Determine the (X, Y) coordinate at the center of the cell enclosing the given text.  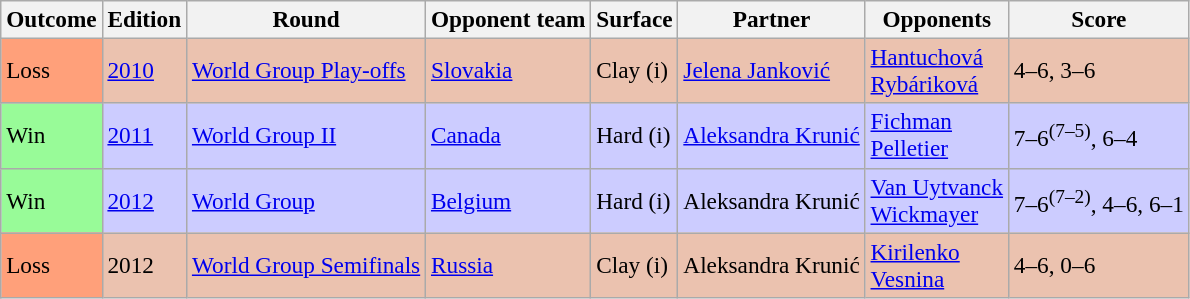
Kirilenko Vesnina (936, 264)
Surface (634, 19)
World Group (306, 200)
Outcome (52, 19)
Russia (508, 264)
4–6, 0–6 (1098, 264)
Opponent team (508, 19)
Partner (772, 19)
Round (306, 19)
Fichman Pelletier (936, 136)
World Group Play-offs (306, 70)
7–6(7–2), 4–6, 6–1 (1098, 200)
World Group II (306, 136)
Hantuchová Rybáriková (936, 70)
Score (1098, 19)
Opponents (936, 19)
4–6, 3–6 (1098, 70)
Van Uytvanck Wickmayer (936, 200)
World Group Semifinals (306, 264)
7–6(7–5), 6–4 (1098, 136)
Jelena Janković (772, 70)
Edition (144, 19)
Belgium (508, 200)
2011 (144, 136)
Slovakia (508, 70)
2010 (144, 70)
Canada (508, 136)
